Pinpoint the cell where the given text exists, returning its (X, Y) midpoint coordinate. 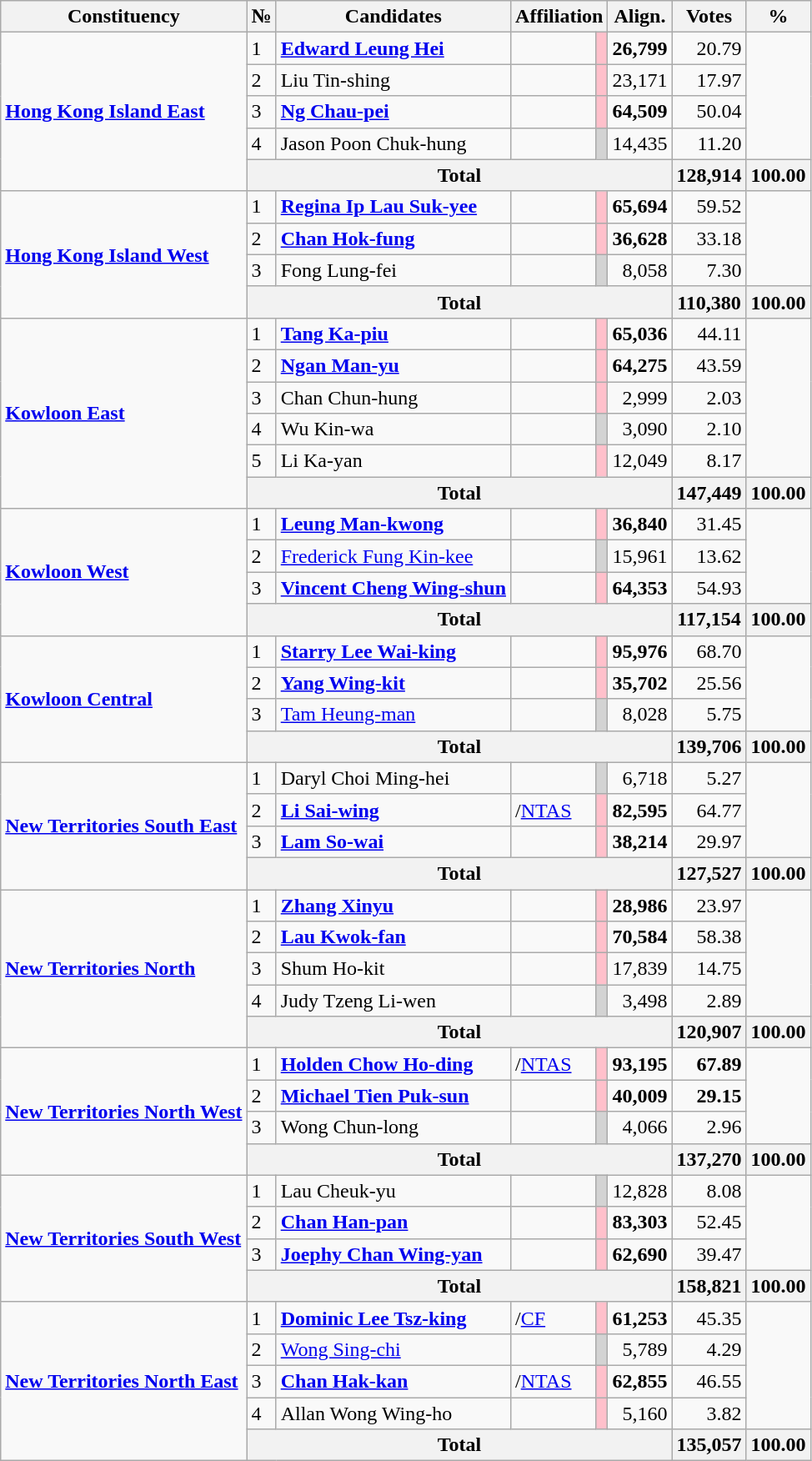
Michael Tien Puk-sun (393, 1096)
Dominic Lee Tsz-king (393, 1318)
4,066 (640, 1127)
Lam So-wai (393, 841)
120,907 (709, 1032)
5 (262, 461)
70,584 (640, 937)
2,999 (640, 398)
128,914 (709, 175)
New Territories South West (123, 1238)
Judy Tzeng Li-wen (393, 1001)
Tam Heung-man (393, 715)
Align. (640, 17)
2.96 (709, 1127)
/CF (554, 1318)
93,195 (640, 1064)
61,253 (640, 1318)
12,049 (640, 461)
Ng Chau-pei (393, 112)
38,214 (640, 841)
35,702 (640, 683)
Holden Chow Ho-ding (393, 1064)
12,828 (640, 1191)
2.03 (709, 398)
64,275 (640, 365)
127,527 (709, 873)
Constituency (123, 17)
Kowloon Central (123, 699)
5.27 (709, 778)
23.97 (709, 905)
Ngan Man-yu (393, 365)
New Territories North (123, 968)
17.97 (709, 80)
33.18 (709, 238)
Candidates (393, 17)
29.97 (709, 841)
Tang Ka-piu (393, 334)
Wong Chun-long (393, 1127)
Chan Hak-kan (393, 1381)
5.75 (709, 715)
8,028 (640, 715)
Wu Kin-wa (393, 429)
2.89 (709, 1001)
Liu Tin-shing (393, 80)
Hong Kong Island West (123, 254)
29.15 (709, 1096)
20.79 (709, 48)
26,799 (640, 48)
28,986 (640, 905)
17,839 (640, 969)
117,154 (709, 620)
Affiliation (559, 17)
158,821 (709, 1286)
Zhang Xinyu (393, 905)
36,628 (640, 238)
Wong Sing-chi (393, 1349)
11.20 (709, 143)
Fong Lung-fei (393, 270)
New Territories North West (123, 1112)
4.29 (709, 1349)
Vincent Cheng Wing-shun (393, 588)
8.17 (709, 461)
Joephy Chan Wing-yan (393, 1254)
52.45 (709, 1223)
64,353 (640, 588)
14.75 (709, 969)
64,509 (640, 112)
Chan Chun-hung (393, 398)
New Territories North East (123, 1381)
58.38 (709, 937)
Chan Han-pan (393, 1223)
39.47 (709, 1254)
3,498 (640, 1001)
№ (262, 17)
3,090 (640, 429)
44.11 (709, 334)
Lau Kwok-fan (393, 937)
65,694 (640, 207)
31.45 (709, 525)
Yang Wing-kit (393, 683)
% (779, 17)
65,036 (640, 334)
Regina Ip Lau Suk-yee (393, 207)
Kowloon West (123, 572)
23,171 (640, 80)
8,058 (640, 270)
Votes (709, 17)
Daryl Choi Ming-hei (393, 778)
64.77 (709, 810)
110,380 (709, 302)
13.62 (709, 556)
Kowloon East (123, 413)
137,270 (709, 1159)
6,718 (640, 778)
8.08 (709, 1191)
46.55 (709, 1381)
Hong Kong Island East (123, 112)
14,435 (640, 143)
Li Sai-wing (393, 810)
45.35 (709, 1318)
Lau Cheuk-yu (393, 1191)
50.04 (709, 112)
New Territories South East (123, 826)
Chan Hok-fung (393, 238)
147,449 (709, 493)
54.93 (709, 588)
36,840 (640, 525)
15,961 (640, 556)
59.52 (709, 207)
67.89 (709, 1064)
95,976 (640, 651)
139,706 (709, 746)
82,595 (640, 810)
7.30 (709, 270)
Li Ka-yan (393, 461)
Allan Wong Wing-ho (393, 1413)
Leung Man-kwong (393, 525)
68.70 (709, 651)
62,690 (640, 1254)
83,303 (640, 1223)
5,160 (640, 1413)
Shum Ho-kit (393, 969)
2.10 (709, 429)
Starry Lee Wai-king (393, 651)
25.56 (709, 683)
Frederick Fung Kin-kee (393, 556)
135,057 (709, 1445)
5,789 (640, 1349)
3.82 (709, 1413)
43.59 (709, 365)
Jason Poon Chuk-hung (393, 143)
40,009 (640, 1096)
Edward Leung Hei (393, 48)
62,855 (640, 1381)
